Return the (x, y) coordinate for the center point of the cell that contains the specified text.  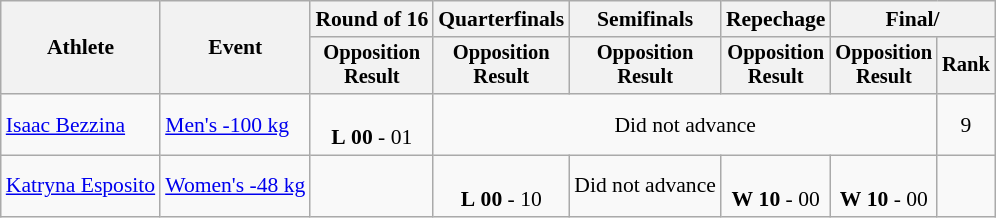
Women's -48 kg (235, 186)
Final/ (913, 19)
Repechage (776, 19)
9 (966, 124)
Isaac Bezzina (80, 124)
Athlete (80, 48)
Quarterfinals (501, 19)
L 00 - 01 (372, 124)
L 00 - 10 (501, 186)
Round of 16 (372, 19)
Event (235, 48)
Rank (966, 66)
Men's -100 kg (235, 124)
Katryna Esposito (80, 186)
Semifinals (645, 19)
